Extract the [X, Y] coordinate from the center of the cell holding the provided text.  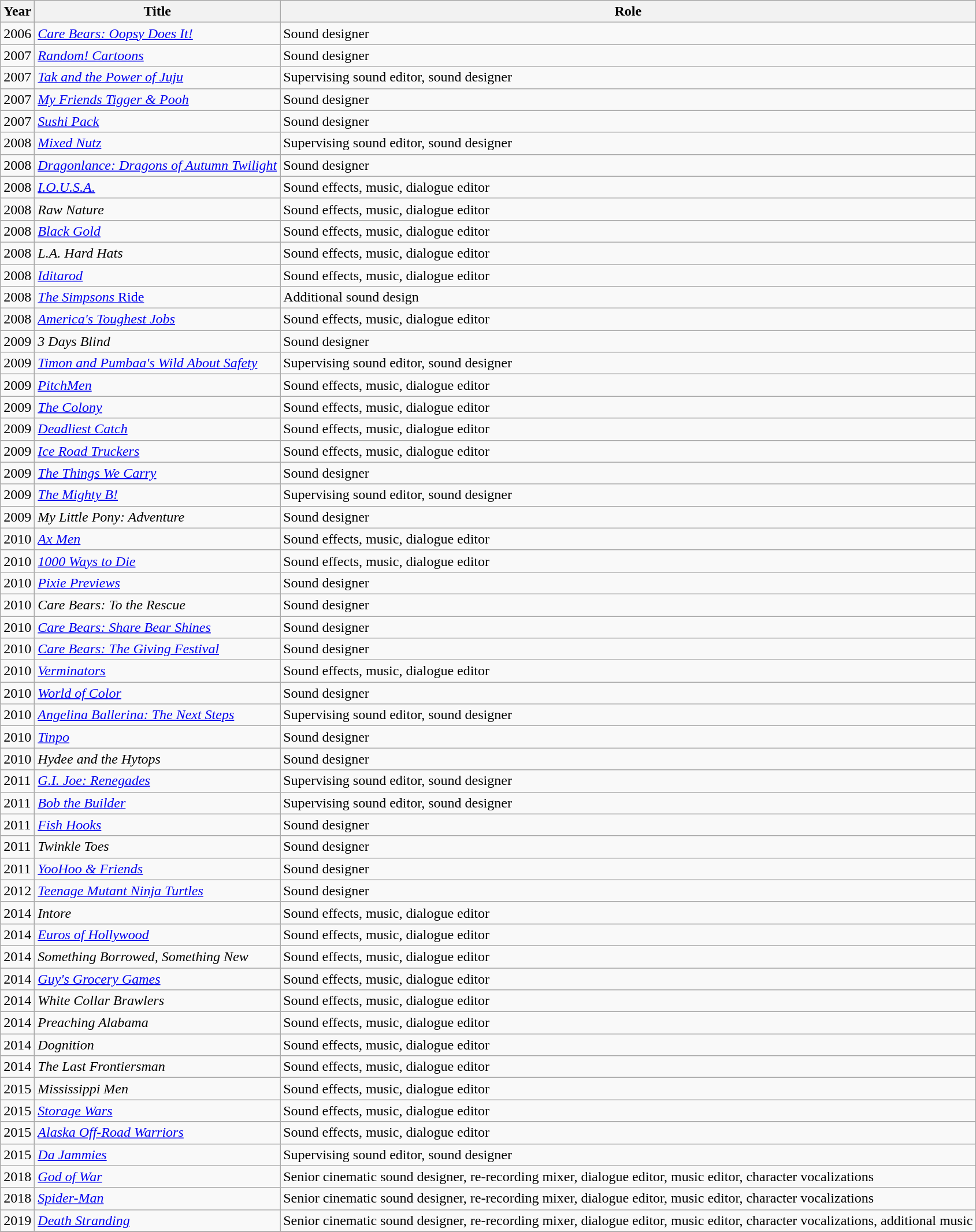
My Friends Tigger & Pooh [157, 99]
Mississippi Men [157, 1089]
Care Bears: Oopsy Does It! [157, 34]
Guy's Grocery Games [157, 979]
The Last Frontiersman [157, 1067]
Timon and Pumbaa's Wild About Safety [157, 363]
Dognition [157, 1045]
Hydee and the Hytops [157, 759]
America's Toughest Jobs [157, 319]
The Simpsons Ride [157, 297]
Ice Road Truckers [157, 451]
1000 Ways to Die [157, 561]
Raw Nature [157, 209]
The Mighty B! [157, 495]
Da Jammies [157, 1155]
G.I. Joe: Renegades [157, 781]
Ax Men [157, 539]
White Collar Brawlers [157, 1001]
Care Bears: Share Bear Shines [157, 627]
3 Days Blind [157, 341]
Angelina Ballerina: The Next Steps [157, 715]
Senior cinematic sound designer, re-recording mixer, dialogue editor, music editor, character vocalizations, additional music [628, 1220]
My Little Pony: Adventure [157, 517]
The Colony [157, 407]
Alaska Off-Road Warriors [157, 1133]
Random! Cartoons [157, 55]
Intore [157, 913]
Additional sound design [628, 297]
2006 [17, 34]
Role [628, 12]
Storage Wars [157, 1111]
Black Gold [157, 231]
Dragonlance: Dragons of Autumn Twilight [157, 165]
Tinpo [157, 737]
Care Bears: To the Rescue [157, 605]
Pixie Previews [157, 583]
Death Stranding [157, 1220]
Deadliest Catch [157, 429]
Something Borrowed, Something New [157, 956]
Sushi Pack [157, 121]
Fish Hooks [157, 825]
Iditarod [157, 276]
Title [157, 12]
Mixed Nutz [157, 143]
Tak and the Power of Juju [157, 77]
World of Color [157, 693]
Care Bears: The Giving Festival [157, 649]
Euros of Hollywood [157, 935]
I.O.U.S.A. [157, 187]
2019 [17, 1220]
L.A. Hard Hats [157, 253]
The Things We Carry [157, 473]
Verminators [157, 671]
PitchMen [157, 385]
Teenage Mutant Ninja Turtles [157, 891]
2012 [17, 891]
Year [17, 12]
God of War [157, 1177]
Bob the Builder [157, 803]
YooHoo & Friends [157, 869]
Twinkle Toes [157, 847]
Spider-Man [157, 1198]
Preaching Alabama [157, 1023]
